Output the (X, Y) coordinate of the center of the cell containing the given text.  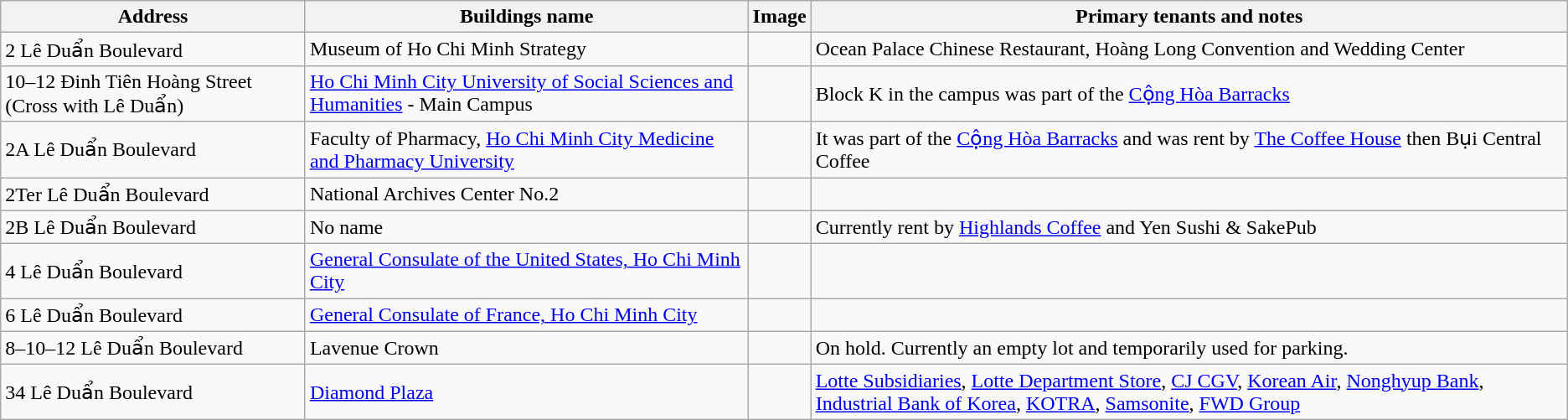
2B Lê Duẩn Boulevard (153, 227)
10–12 Đinh Tiên Hoàng Street (Cross with Lê Duẩn) (153, 94)
General Consulate of the United States, Ho Chi Minh City (526, 272)
General Consulate of France, Ho Chi Minh City (526, 315)
Primary tenants and notes (1189, 17)
Lavenue Crown (526, 348)
4 Lê Duẩn Boulevard (153, 272)
Ocean Palace Chinese Restaurant, Hoàng Long Convention and Wedding Center (1189, 49)
Buildings name (526, 17)
On hold. Currently an empty lot and temporarily used for parking. (1189, 348)
34 Lê Duẩn Boulevard (153, 392)
6 Lê Duẩn Boulevard (153, 315)
Address (153, 17)
8–10–12 Lê Duẩn Boulevard (153, 348)
Museum of Ho Chi Minh Strategy (526, 49)
Diamond Plaza (526, 392)
Currently rent by Highlands Coffee and Yen Sushi & SakePub (1189, 227)
2A Lê Duẩn Boulevard (153, 149)
Lotte Subsidiaries, Lotte Department Store, CJ CGV, Korean Air, Nonghyup Bank, Industrial Bank of Korea, KOTRA, Samsonite, FWD Group (1189, 392)
National Archives Center No.2 (526, 194)
Image (779, 17)
2 Lê Duẩn Boulevard (153, 49)
No name (526, 227)
Faculty of Pharmacy, Ho Chi Minh City Medicine and Pharmacy University (526, 149)
It was part of the Cộng Hòa Barracks and was rent by The Coffee House then Bụi Central Coffee (1189, 149)
Ho Chi Minh City University of Social Sciences and Humanities - Main Campus (526, 94)
Block K in the campus was part of the Cộng Hòa Barracks (1189, 94)
2Ter Lê Duẩn Boulevard (153, 194)
